Pinpoint the cell where the given text exists, returning its [X, Y] midpoint coordinate. 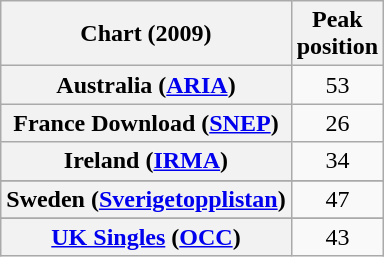
53 [337, 85]
Chart (2009) [146, 34]
43 [337, 237]
Peakposition [337, 34]
Sweden (Sverigetopplistan) [146, 199]
France Download (SNEP) [146, 123]
Ireland (IRMA) [146, 161]
26 [337, 123]
UK Singles (OCC) [146, 237]
34 [337, 161]
Australia (ARIA) [146, 85]
47 [337, 199]
